Provide the [X, Y] coordinate of the cell's center where the given text is located.  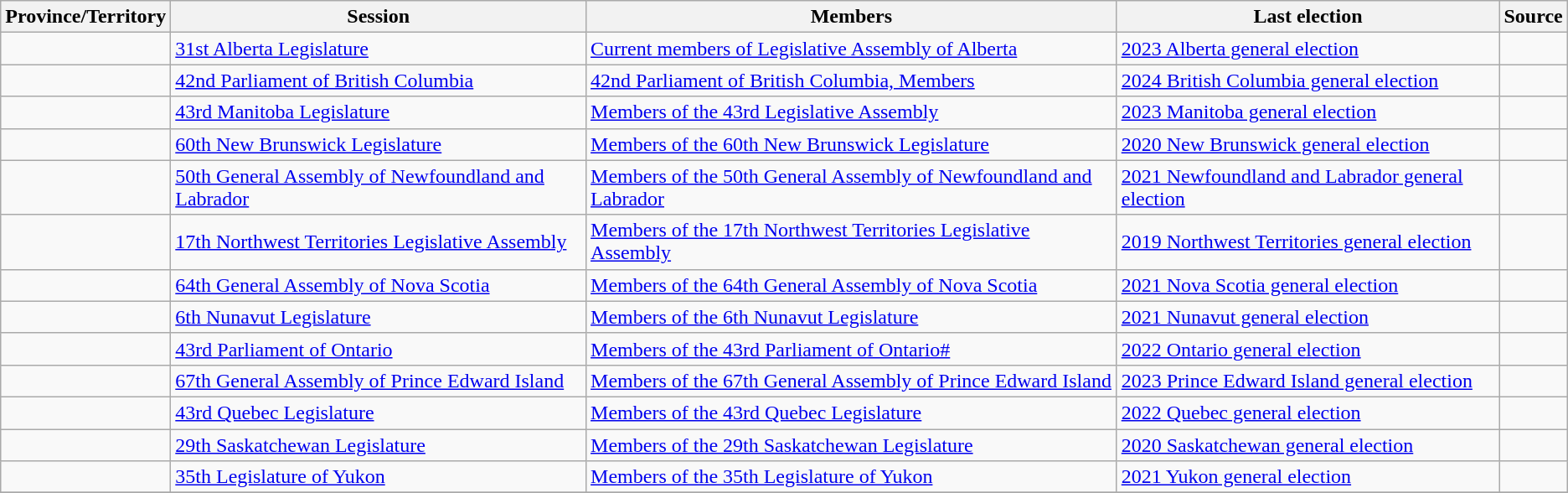
2022 Quebec general election [1308, 413]
Members of the 50th General Assembly of Newfoundland and Labrador [852, 188]
Members of the 35th Legislature of Yukon [852, 477]
Members of the 67th General Assembly of Prince Edward Island [852, 381]
2021 Nunavut general election [1308, 317]
43rd Parliament of Ontario [379, 349]
Last election [1308, 17]
2023 Alberta general election [1308, 49]
Members of the 43rd Parliament of Ontario# [852, 349]
Members of the 64th General Assembly of Nova Scotia [852, 285]
Members of the 17th Northwest Territories Legislative Assembly [852, 241]
Members of the 43rd Quebec Legislature [852, 413]
67th General Assembly of Prince Edward Island [379, 381]
Session [379, 17]
43rd Quebec Legislature [379, 413]
42nd Parliament of British Columbia, Members [852, 80]
Members of the 43rd Legislative Assembly [852, 112]
29th Saskatchewan Legislature [379, 445]
17th Northwest Territories Legislative Assembly [379, 241]
Members of the 60th New Brunswick Legislature [852, 144]
Current members of Legislative Assembly of Alberta [852, 49]
2021 Yukon general election [1308, 477]
64th General Assembly of Nova Scotia [379, 285]
60th New Brunswick Legislature [379, 144]
2019 Northwest Territories general election [1308, 241]
2020 Saskatchewan general election [1308, 445]
31st Alberta Legislature [379, 49]
Members [852, 17]
2023 Prince Edward Island general election [1308, 381]
2024 British Columbia general election [1308, 80]
2020 New Brunswick general election [1308, 144]
Members of the 29th Saskatchewan Legislature [852, 445]
Source [1533, 17]
2022 Ontario general election [1308, 349]
Province/Territory [85, 17]
Members of the 6th Nunavut Legislature [852, 317]
43rd Manitoba Legislature [379, 112]
42nd Parliament of British Columbia [379, 80]
2021 Nova Scotia general election [1308, 285]
6th Nunavut Legislature [379, 317]
35th Legislature of Yukon [379, 477]
2023 Manitoba general election [1308, 112]
50th General Assembly of Newfoundland and Labrador [379, 188]
2021 Newfoundland and Labrador general election [1308, 188]
